Return the [x, y] coordinate for the center point of the cell that contains the specified text.  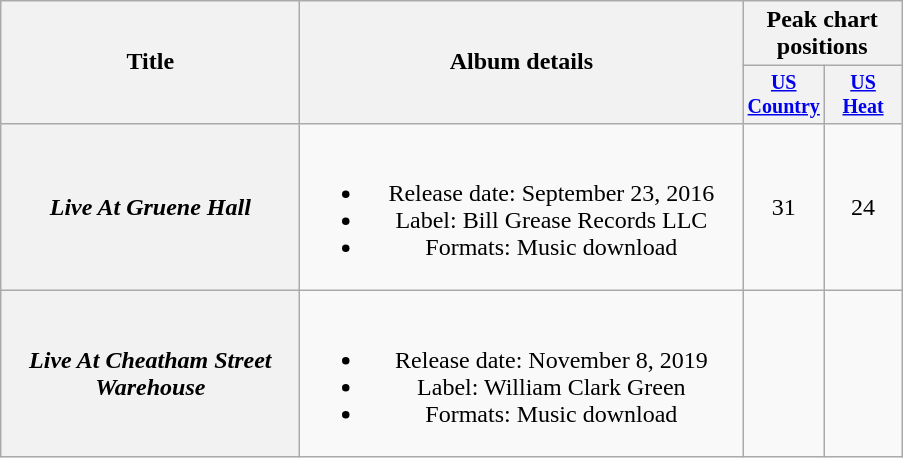
Album details [522, 62]
Release date: September 23, 2016Label: Bill Grease Records LLCFormats: Music download [522, 206]
24 [864, 206]
US Heat [864, 94]
US Country [784, 94]
Live At Gruene Hall [150, 206]
31 [784, 206]
Live At Cheatham Street Warehouse [150, 374]
Title [150, 62]
Release date: November 8, 2019Label: William Clark GreenFormats: Music download [522, 374]
Peak chart positions [822, 34]
